Scan for the cell matching the given text and deliver its [x, y] coordinate at center. 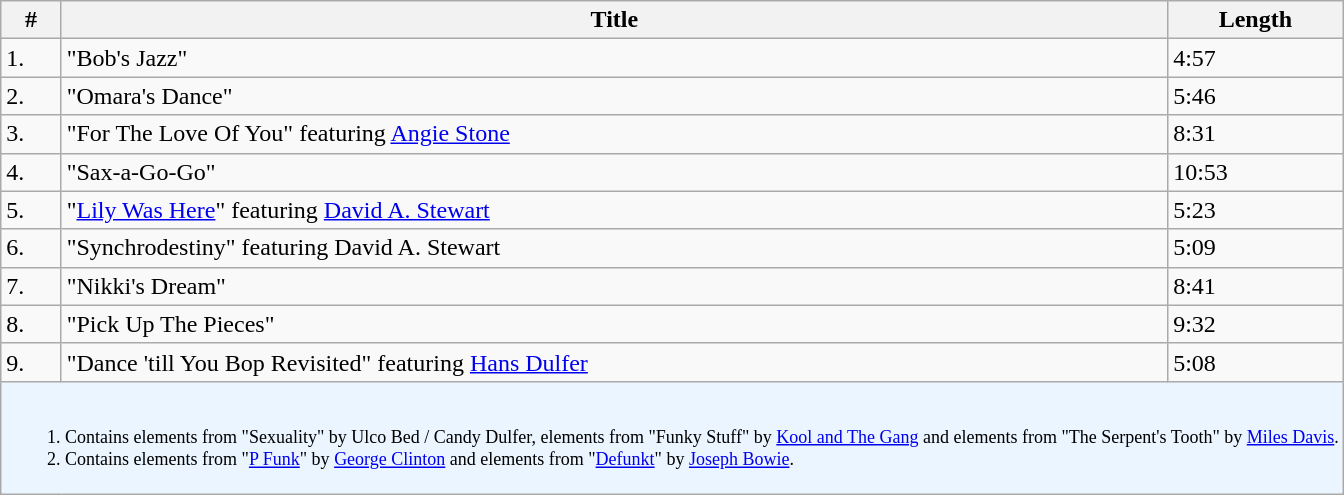
"Dance 'till You Bop Revisited" featuring Hans Dulfer [614, 362]
10:53 [1256, 172]
7. [31, 286]
5:46 [1256, 96]
9. [31, 362]
8:41 [1256, 286]
4:57 [1256, 58]
"Nikki's Dream" [614, 286]
"Lily Was Here" featuring David A. Stewart [614, 210]
"Pick Up The Pieces" [614, 324]
5:23 [1256, 210]
"Sax-a-Go-Go" [614, 172]
# [31, 20]
6. [31, 248]
"Synchrodestiny" featuring David A. Stewart [614, 248]
9:32 [1256, 324]
"Omara's Dance" [614, 96]
5. [31, 210]
1. [31, 58]
5:08 [1256, 362]
8:31 [1256, 134]
Title [614, 20]
"Bob's Jazz" [614, 58]
5:09 [1256, 248]
"For The Love Of You" featuring Angie Stone [614, 134]
4. [31, 172]
8. [31, 324]
Length [1256, 20]
2. [31, 96]
3. [31, 134]
